Return (X, Y) of the center of cell containing provided text 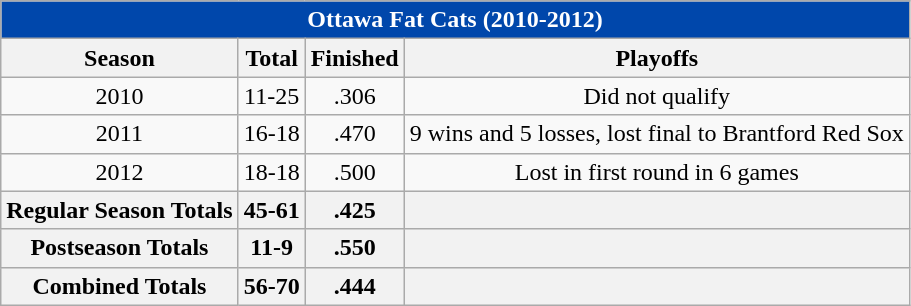
.550 (354, 248)
.470 (354, 134)
2011 (120, 134)
Ottawa Fat Cats (2010-2012) (456, 20)
2012 (120, 172)
.306 (354, 96)
Playoffs (656, 58)
56-70 (272, 286)
16-18 (272, 134)
18-18 (272, 172)
.444 (354, 286)
.500 (354, 172)
2010 (120, 96)
11-9 (272, 248)
Did not qualify (656, 96)
Total (272, 58)
.425 (354, 210)
Season (120, 58)
Combined Totals (120, 286)
9 wins and 5 losses, lost final to Brantford Red Sox (656, 134)
Postseason Totals (120, 248)
11-25 (272, 96)
Lost in first round in 6 games (656, 172)
45-61 (272, 210)
Regular Season Totals (120, 210)
Finished (354, 58)
